Capture the cell that displays the provided text and extract its (x, y) central coordinate. 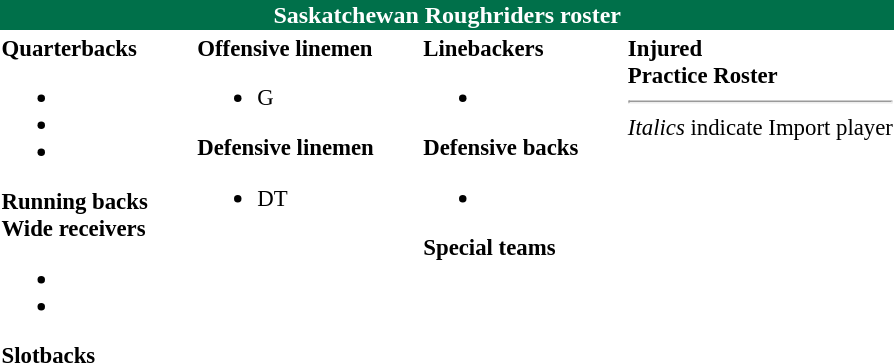
Saskatchewan Roughriders roster (447, 15)
